Scan for the cell matching the given text and deliver its (x, y) coordinate at center. 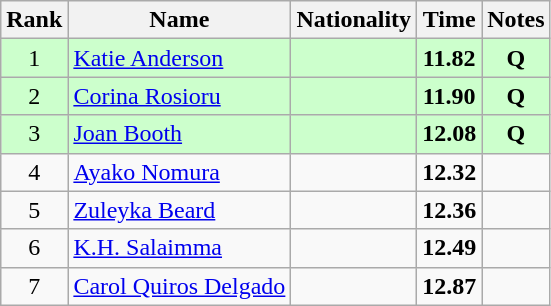
12.36 (450, 210)
11.82 (450, 58)
6 (34, 248)
Zuleyka Beard (180, 210)
12.87 (450, 286)
5 (34, 210)
1 (34, 58)
Name (180, 20)
Nationality (354, 20)
4 (34, 172)
Rank (34, 20)
Corina Rosioru (180, 96)
Time (450, 20)
12.49 (450, 248)
Notes (516, 20)
K.H. Salaimma (180, 248)
Katie Anderson (180, 58)
12.32 (450, 172)
Ayako Nomura (180, 172)
11.90 (450, 96)
2 (34, 96)
Joan Booth (180, 134)
12.08 (450, 134)
3 (34, 134)
7 (34, 286)
Carol Quiros Delgado (180, 286)
